Return the (X, Y) coordinate for the center point of the cell that contains the specified text.  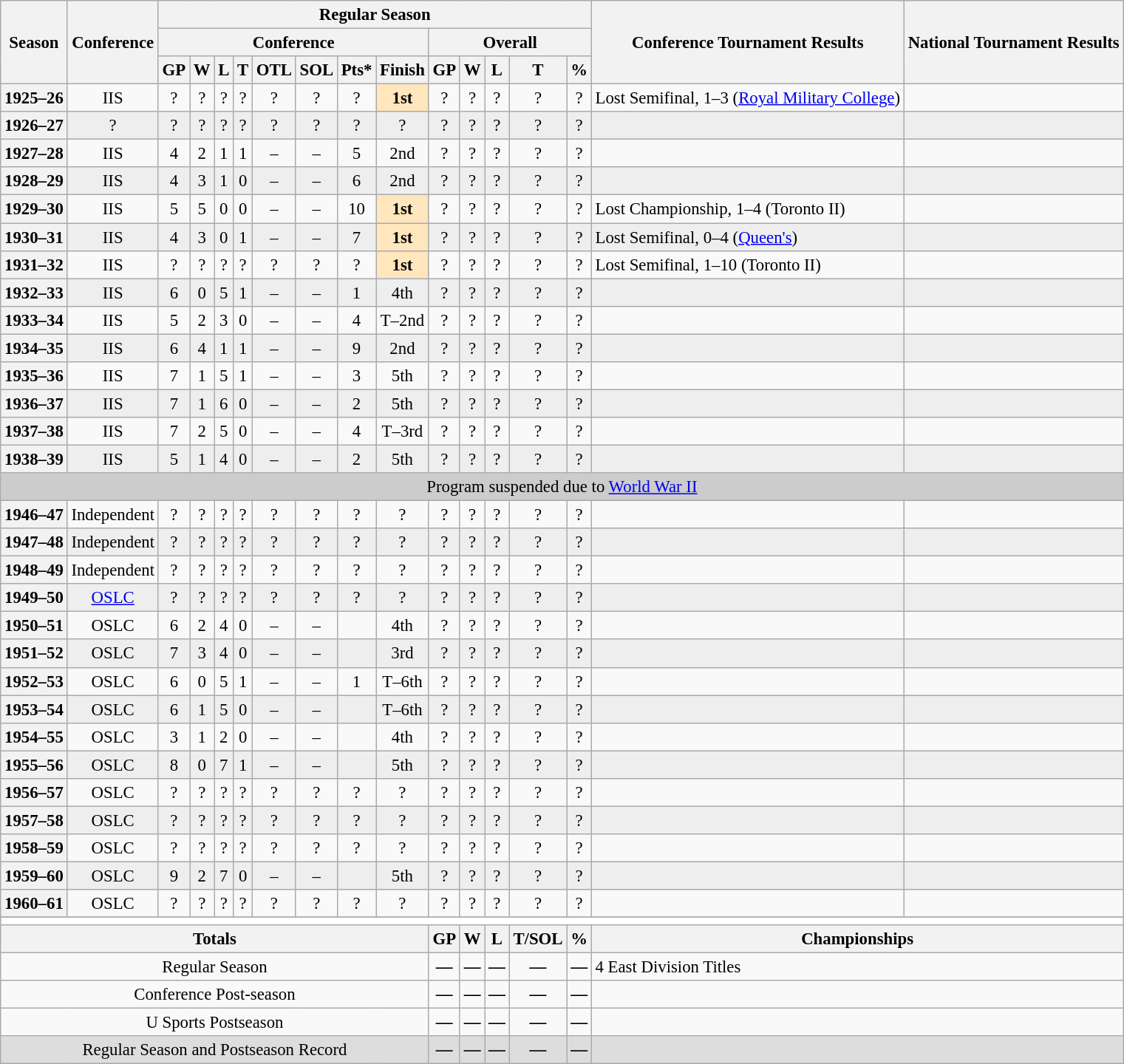
Lost Semifinal, 1–3 (Royal Military College) (748, 98)
National Tournament Results (1014, 43)
1960–61 (34, 904)
Lost Championship, 1–4 (Toronto II) (748, 209)
T/SOL (538, 939)
T–2nd (402, 320)
1950–51 (34, 626)
Conference Post-season (214, 995)
OTL (273, 70)
1937–38 (34, 432)
1951–52 (34, 654)
T–3rd (402, 432)
1949–50 (34, 598)
1938–39 (34, 459)
Pts* (356, 70)
Regular Season and Postseason Record (214, 1050)
1959–60 (34, 876)
1958–59 (34, 848)
1930–31 (34, 237)
1948–49 (34, 570)
1928–29 (34, 181)
1953–54 (34, 709)
1954–55 (34, 737)
1926–27 (34, 126)
Season (34, 43)
Lost Semifinal, 0–4 (Queen's) (748, 237)
Totals (214, 939)
3rd (402, 654)
Program suspended due to World War II (562, 487)
1947–48 (34, 542)
1952–53 (34, 681)
1955–56 (34, 765)
1946–47 (34, 515)
Finish (402, 70)
1933–34 (34, 320)
1925–26 (34, 98)
1934–35 (34, 348)
Championships (857, 939)
1932–33 (34, 293)
1936–37 (34, 403)
SOL (316, 70)
1935–36 (34, 376)
Conference Tournament Results (748, 43)
Overall (510, 43)
1931–32 (34, 265)
1957–58 (34, 820)
4 East Division Titles (857, 967)
1956–57 (34, 793)
10 (356, 209)
1927–28 (34, 154)
1929–30 (34, 209)
8 (174, 765)
U Sports Postseason (214, 1023)
Lost Semifinal, 1–10 (Toronto II) (748, 265)
